Detect which cell encompasses the target text, then output its [x, y] center coordinate. 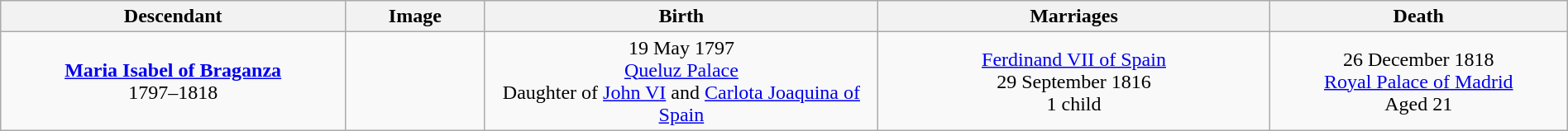
Ferdinand VII of Spain29 September 18161 child [1074, 81]
Descendant [174, 16]
Birth [681, 16]
Marriages [1074, 16]
26 December 1818Royal Palace of MadridAged 21 [1418, 81]
19 May 1797Queluz PalaceDaughter of John VI and Carlota Joaquina of Spain [681, 81]
Death [1418, 16]
Maria Isabel of Braganza1797–1818 [174, 81]
Image [415, 16]
